From the cell containing the given text, extract its center point as (x, y) coordinate. 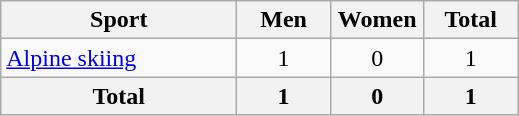
Sport (119, 20)
Women (377, 20)
Men (284, 20)
Alpine skiing (119, 58)
